Determine the [x, y] coordinate at the center of the cell enclosing the given text.  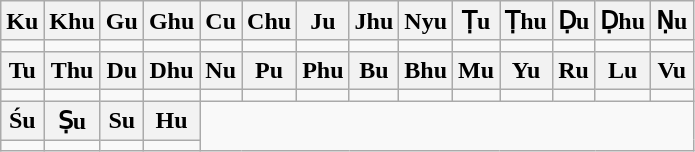
Ṭu [476, 21]
Khu [72, 21]
Gu [122, 21]
Ṇu [672, 21]
Phu [323, 70]
Nyu [426, 21]
Dhu [171, 70]
Ṭhu [526, 21]
Thu [72, 70]
Bhu [426, 70]
Ju [323, 21]
Ku [22, 21]
Ḍu [573, 21]
Tu [22, 70]
Chu [270, 21]
Śu [22, 120]
Hu [171, 120]
Nu [221, 70]
Ḍhu [623, 21]
Du [122, 70]
Ru [573, 70]
Jhu [374, 21]
Cu [221, 21]
Vu [672, 70]
Ṣu [72, 120]
Su [122, 120]
Lu [623, 70]
Yu [526, 70]
Bu [374, 70]
Pu [270, 70]
Ghu [171, 21]
Mu [476, 70]
